Detect which cell encompasses the target text, then output its [x, y] center coordinate. 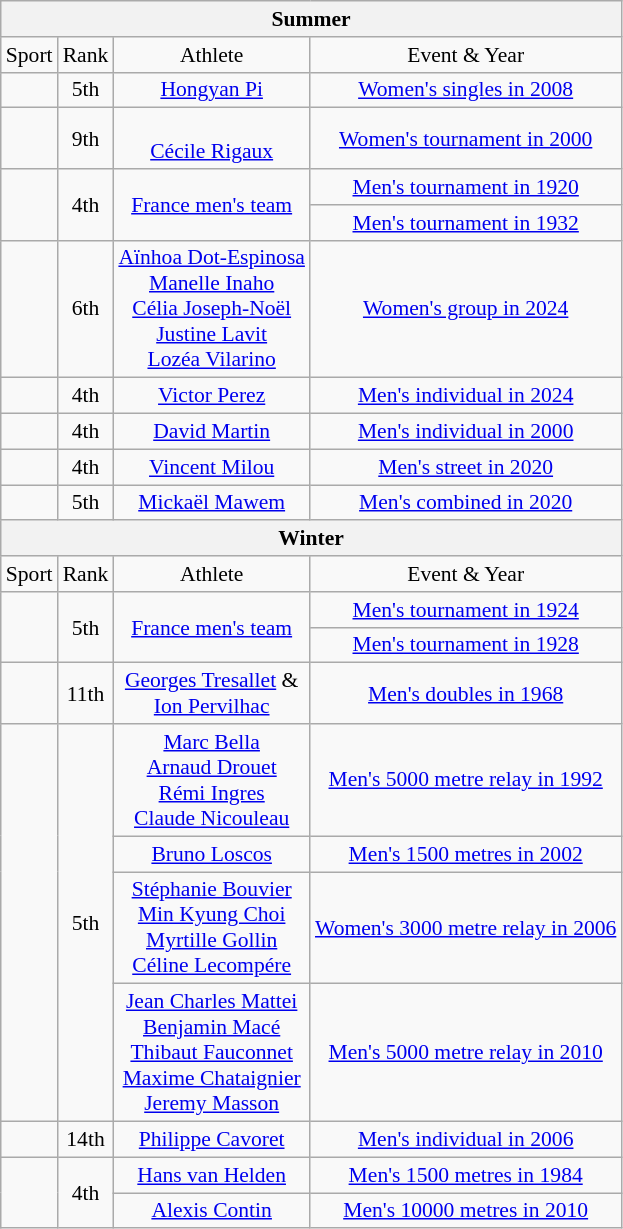
Men's tournament in 1924 [466, 610]
Women's group in 2024 [466, 309]
Men's tournament in 1932 [466, 223]
Hans van Helden [212, 1175]
Marc BellaArnaud DrouetRémi IngresClaude Nicouleau [212, 780]
Men's 10000 metres in 2010 [466, 1211]
Victor Perez [212, 396]
Men's doubles in 1968 [466, 694]
Men's 5000 metre relay in 2010 [466, 1053]
14th [86, 1140]
Men's individual in 2006 [466, 1140]
Men's tournament in 1928 [466, 645]
Men's street in 2020 [466, 467]
11th [86, 694]
Men's combined in 2020 [466, 503]
Mickaël Mawem [212, 503]
6th [86, 309]
Hongyan Pi [212, 90]
Women's singles in 2008 [466, 90]
Men's individual in 2000 [466, 432]
Men's tournament in 1920 [466, 187]
9th [86, 138]
Women's tournament in 2000 [466, 138]
Alexis Contin [212, 1211]
Summer [312, 19]
Philippe Cavoret [212, 1140]
David Martin [212, 432]
Stéphanie BouvierMin Kyung ChoiMyrtille GollinCéline Lecompére [212, 928]
Men's 1500 metres in 2002 [466, 854]
Bruno Loscos [212, 854]
Vincent Milou [212, 467]
Men's individual in 2024 [466, 396]
Women's 3000 metre relay in 2006 [466, 928]
Jean Charles MatteiBenjamin MacéThibaut FauconnetMaxime ChataignierJeremy Masson [212, 1053]
Aïnhoa Dot-EspinosaManelle InahoCélia Joseph-NoëlJustine LavitLozéa Vilarino [212, 309]
Winter [312, 539]
Men's 1500 metres in 1984 [466, 1175]
Men's 5000 metre relay in 1992 [466, 780]
Georges Tresallet &Ion Pervilhac [212, 694]
Cécile Rigaux [212, 138]
